Identify which cell holds the provided text, then report its [X, Y] central coordinate. 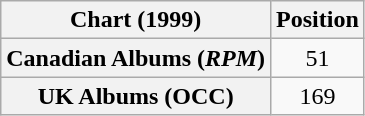
UK Albums (OCC) [136, 96]
Chart (1999) [136, 20]
51 [318, 58]
Canadian Albums (RPM) [136, 58]
Position [318, 20]
169 [318, 96]
